Determine the (x, y) coordinate at the center of the cell enclosing the given text.  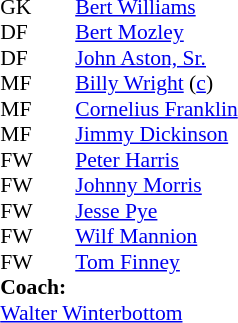
Johnny Morris (156, 185)
Coach: (118, 287)
John Aston, Sr. (156, 58)
Jimmy Dickinson (156, 135)
Bert Mozley (156, 33)
Billy Wright (c) (156, 83)
Tom Finney (156, 262)
Peter Harris (156, 160)
Cornelius Franklin (156, 109)
Wilf Mannion (156, 237)
Jesse Pye (156, 211)
